For the text-containing cell, return its midpoint in (x, y) coordinate format. 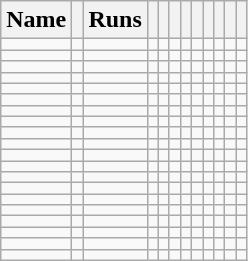
Name (36, 20)
Runs (115, 20)
